Output the [X, Y] coordinate of the center of the cell containing the given text.  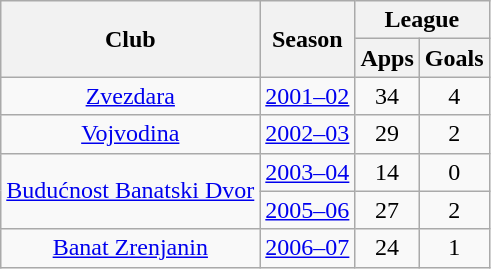
2002–03 [308, 134]
1 [454, 248]
Budućnost Banatski Dvor [130, 191]
27 [387, 210]
2005–06 [308, 210]
Club [130, 39]
29 [387, 134]
2001–02 [308, 96]
24 [387, 248]
Vojvodina [130, 134]
Season [308, 39]
34 [387, 96]
Goals [454, 58]
0 [454, 172]
Apps [387, 58]
2003–04 [308, 172]
4 [454, 96]
14 [387, 172]
Banat Zrenjanin [130, 248]
2006–07 [308, 248]
League [422, 20]
Zvezdara [130, 96]
